Determine the [X, Y] coordinate at the center of the cell enclosing the given text.  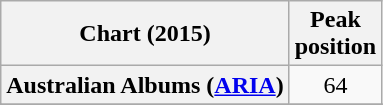
64 [335, 85]
Australian Albums (ARIA) [145, 85]
Peakposition [335, 34]
Chart (2015) [145, 34]
